Detect which cell encompasses the target text, then output its (X, Y) center coordinate. 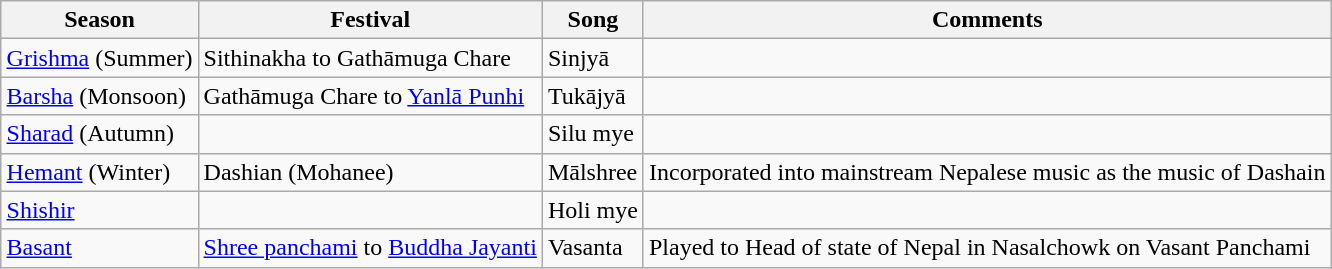
Vasanta (592, 248)
Mālshree (592, 172)
Played to Head of state of Nepal in Nasalchowk on Vasant Panchami (987, 248)
Barsha (Monsoon) (100, 96)
Dashian (Mohanee) (370, 172)
Song (592, 20)
Sithinakha to Gathāmuga Chare (370, 58)
Hemant (Winter) (100, 172)
Holi mye (592, 210)
Season (100, 20)
Basant (100, 248)
Comments (987, 20)
Grishma (Summer) (100, 58)
Tukājyā (592, 96)
Incorporated into mainstream Nepalese music as the music of Dashain (987, 172)
Festival (370, 20)
Sinjyā (592, 58)
Sharad (Autumn) (100, 134)
Shishir (100, 210)
Shree panchami to Buddha Jayanti (370, 248)
Gathāmuga Chare to Yanlā Punhi (370, 96)
Silu mye (592, 134)
